Extract the [x, y] coordinate from the center of the cell holding the provided text.  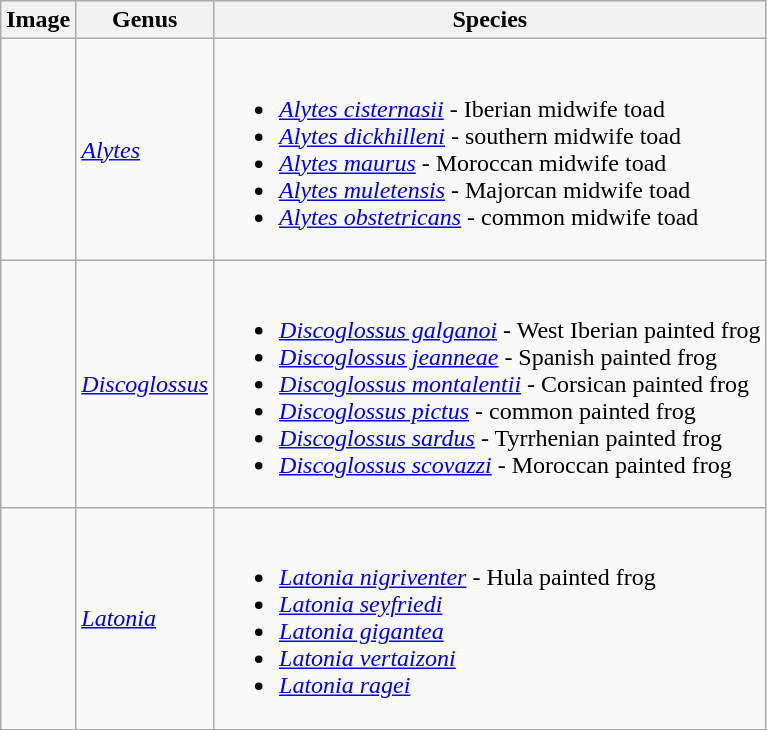
Genus [145, 20]
Image [38, 20]
Latonia nigriventer - Hula painted frogLatonia seyfriediLatonia giganteaLatonia vertaizoniLatonia ragei [490, 618]
Alytes [145, 150]
Discoglossus [145, 384]
Species [490, 20]
Latonia [145, 618]
